Search for the cell housing the specified text and yield its [x, y] center coordinate. 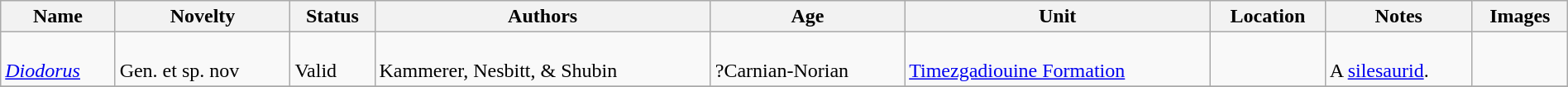
Status [332, 17]
Authors [543, 17]
Name [58, 17]
Location [1268, 17]
Unit [1058, 17]
A silesaurid. [1398, 60]
Gen. et sp. nov [203, 60]
Images [1520, 17]
Timezgadiouine Formation [1058, 60]
Valid [332, 60]
Novelty [203, 17]
Age [807, 17]
Diodorus [58, 60]
?Carnian-Norian [807, 60]
Kammerer, Nesbitt, & Shubin [543, 60]
Notes [1398, 17]
